Output the [x, y] coordinate of the center of the cell containing the given text.  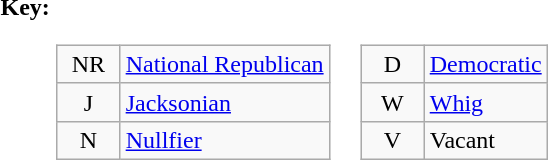
National Republican [224, 64]
Whig [486, 102]
D [393, 64]
N [89, 140]
NR [89, 64]
Vacant [486, 140]
J [89, 102]
Democratic [486, 64]
W [393, 102]
Jacksonian [224, 102]
Nullfier [224, 140]
V [393, 140]
